Return the [x, y] coordinate for the center point of the cell that contains the specified text.  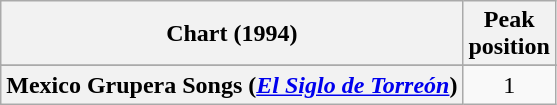
1 [509, 85]
Chart (1994) [232, 34]
Mexico Grupera Songs (El Siglo de Torreón) [232, 85]
Peakposition [509, 34]
